Detect which cell encompasses the target text, then output its [X, Y] center coordinate. 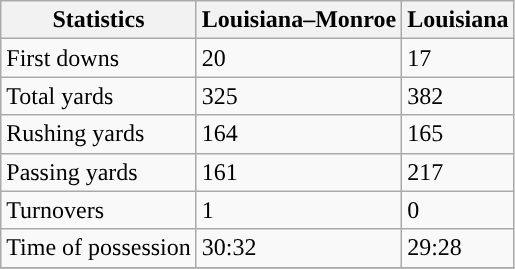
382 [458, 96]
164 [298, 134]
0 [458, 210]
Total yards [99, 96]
217 [458, 172]
Turnovers [99, 210]
20 [298, 58]
Rushing yards [99, 134]
325 [298, 96]
Statistics [99, 20]
17 [458, 58]
29:28 [458, 248]
Passing yards [99, 172]
30:32 [298, 248]
165 [458, 134]
Louisiana–Monroe [298, 20]
161 [298, 172]
1 [298, 210]
Louisiana [458, 20]
Time of possession [99, 248]
First downs [99, 58]
